Capture the cell that displays the provided text and extract its [X, Y] central coordinate. 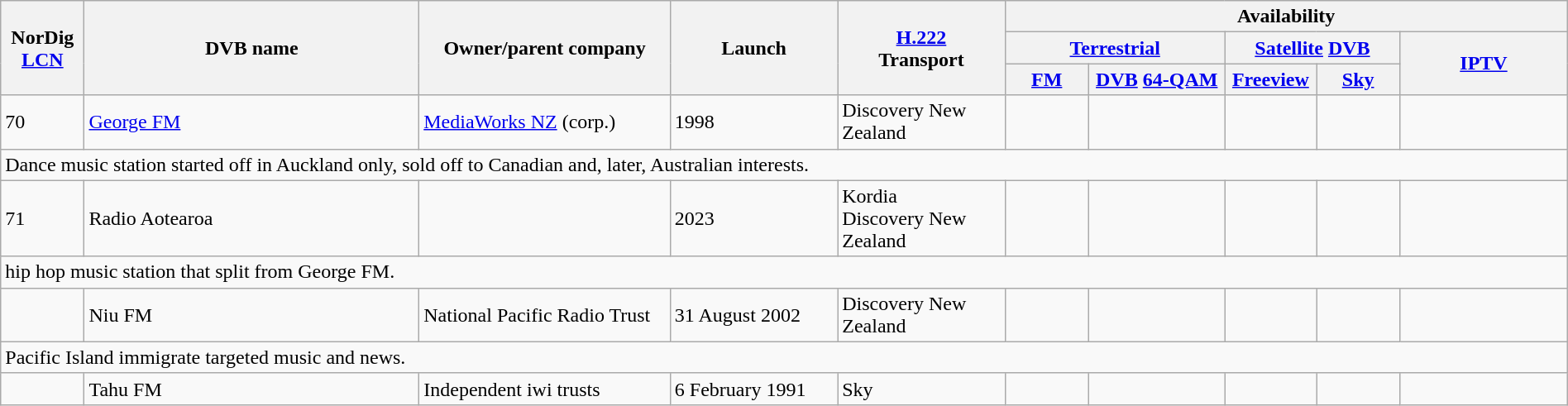
Pacific Island immigrate targeted music and news. [784, 357]
Tahu FM [251, 389]
DVB name [251, 48]
31 August 2002 [753, 314]
Satellite DVB [1312, 48]
1998 [753, 122]
FM [1047, 79]
6 February 1991 [753, 389]
DVB 64-QAM [1156, 79]
hip hop music station that split from George FM. [784, 272]
H.222Transport [921, 48]
National Pacific Radio Trust [545, 314]
71 [43, 218]
Independent iwi trusts [545, 389]
NorDigLCN [43, 48]
70 [43, 122]
Freeview [1270, 79]
KordiaDiscovery New Zealand [921, 218]
Owner/parent company [545, 48]
George FM [251, 122]
Terrestrial [1115, 48]
Availability [1286, 17]
Radio Aotearoa [251, 218]
2023 [753, 218]
IPTV [1484, 64]
Niu FM [251, 314]
MediaWorks NZ (corp.) [545, 122]
Dance music station started off in Auckland only, sold off to Canadian and, later, Australian interests. [784, 165]
Launch [753, 48]
